Identify which cell holds the provided text, then report its [X, Y] central coordinate. 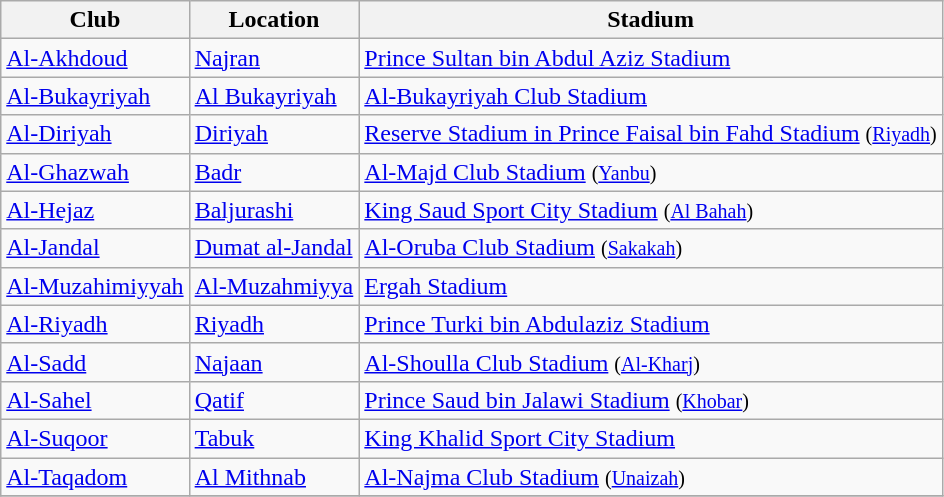
Ergah Stadium [650, 286]
Al-Muzahmiyya [274, 286]
Najaan [274, 362]
Prince Turki bin Abdulaziz Stadium [650, 324]
Al-Hejaz [95, 210]
Al-Bukayriyah [95, 96]
Al-Shoulla Club Stadium (Al-Kharj) [650, 362]
Al-Majd Club Stadium (Yanbu) [650, 172]
Dumat al-Jandal [274, 248]
Baljurashi [274, 210]
Riyadh [274, 324]
King Khalid Sport City Stadium [650, 438]
Al-Ghazwah [95, 172]
Al-Riyadh [95, 324]
Reserve Stadium in Prince Faisal bin Fahd Stadium (Riyadh) [650, 134]
Badr [274, 172]
Qatif [274, 400]
Al Bukayriyah [274, 96]
Location [274, 20]
Al-Taqadom [95, 477]
King Saud Sport City Stadium (Al Bahah) [650, 210]
Al-Jandal [95, 248]
Club [95, 20]
Stadium [650, 20]
Al-Oruba Club Stadium (Sakakah) [650, 248]
Prince Saud bin Jalawi Stadium (Khobar) [650, 400]
Al-Najma Club Stadium (Unaizah) [650, 477]
Al-Muzahimiyyah [95, 286]
Al-Akhdoud [95, 58]
Diriyah [274, 134]
Al-Diriyah [95, 134]
Tabuk [274, 438]
Al-Sadd [95, 362]
Prince Sultan bin Abdul Aziz Stadium [650, 58]
Al-Sahel [95, 400]
Najran [274, 58]
Al Mithnab [274, 477]
Al-Suqoor [95, 438]
Al-Bukayriyah Club Stadium [650, 96]
